Detect which cell encompasses the target text, then output its [X, Y] center coordinate. 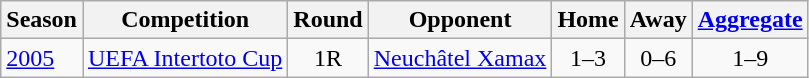
Competition [184, 20]
Aggregate [750, 20]
Away [658, 20]
2005 [42, 58]
1R [328, 58]
1–3 [588, 58]
UEFA Intertoto Cup [184, 58]
Season [42, 20]
0–6 [658, 58]
Home [588, 20]
Round [328, 20]
Opponent [460, 20]
1–9 [750, 58]
Neuchâtel Xamax [460, 58]
